Find where the given text appears and provide that cell's center as [x, y] coordinate. 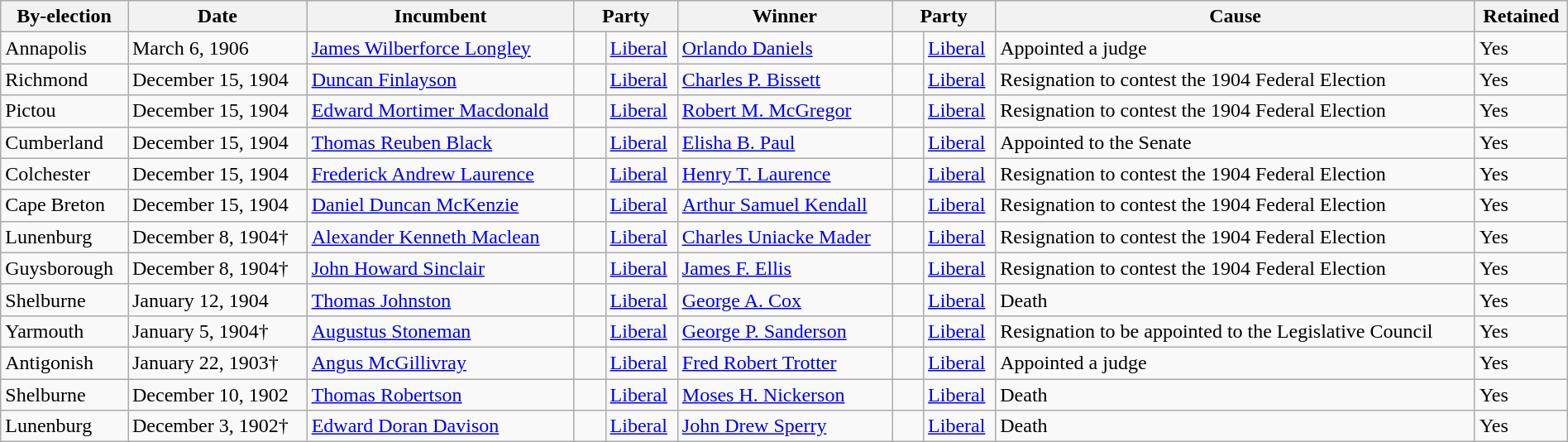
Thomas Johnston [440, 300]
Arthur Samuel Kendall [784, 205]
Richmond [65, 79]
George A. Cox [784, 300]
Retained [1521, 17]
Incumbent [440, 17]
Fred Robert Trotter [784, 363]
Moses H. Nickerson [784, 395]
Alexander Kenneth Maclean [440, 237]
Angus McGillivray [440, 363]
Edward Mortimer Macdonald [440, 111]
March 6, 1906 [217, 48]
Daniel Duncan McKenzie [440, 205]
January 5, 1904† [217, 331]
Charles Uniacke Mader [784, 237]
Cause [1236, 17]
Resignation to be appointed to the Legislative Council [1236, 331]
James F. Ellis [784, 268]
Cape Breton [65, 205]
Elisha B. Paul [784, 142]
Orlando Daniels [784, 48]
Augustus Stoneman [440, 331]
James Wilberforce Longley [440, 48]
Henry T. Laurence [784, 174]
Date [217, 17]
January 22, 1903† [217, 363]
By-election [65, 17]
Charles P. Bissett [784, 79]
Thomas Reuben Black [440, 142]
Yarmouth [65, 331]
Winner [784, 17]
John Howard Sinclair [440, 268]
Edward Doran Davison [440, 426]
Duncan Finlayson [440, 79]
Appointed to the Senate [1236, 142]
Frederick Andrew Laurence [440, 174]
Antigonish [65, 363]
Thomas Robertson [440, 395]
January 12, 1904 [217, 300]
Colchester [65, 174]
Pictou [65, 111]
Cumberland [65, 142]
Guysborough [65, 268]
John Drew Sperry [784, 426]
December 10, 1902 [217, 395]
Annapolis [65, 48]
December 3, 1902† [217, 426]
George P. Sanderson [784, 331]
Robert M. McGregor [784, 111]
